For the text-containing cell, return its midpoint in [x, y] coordinate format. 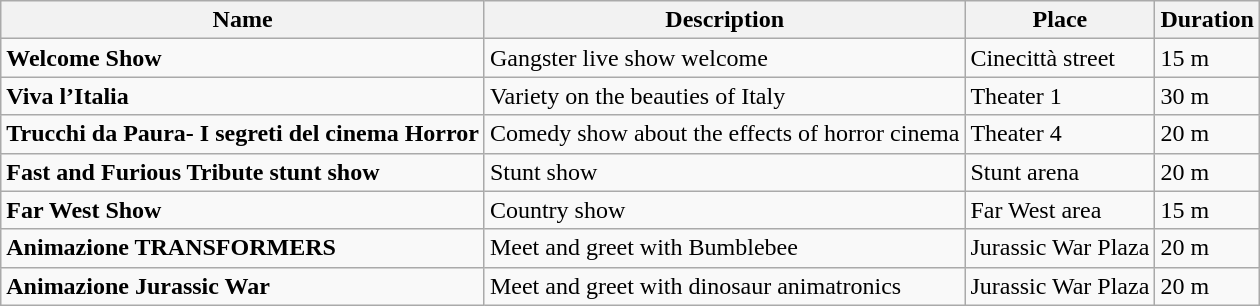
Country show [724, 210]
Meet and greet with dinosaur animatronics [724, 286]
Animazione TRANSFORMERS [243, 248]
Duration [1207, 20]
Name [243, 20]
Comedy show about the effects of horror cinema [724, 134]
Welcome Show [243, 58]
Place [1060, 20]
Theater 4 [1060, 134]
Fast and Furious Tribute stunt show [243, 172]
Far West area [1060, 210]
Animazione Jurassic War [243, 286]
Theater 1 [1060, 96]
Trucchi da Paura- I segreti del cinema Horror [243, 134]
Variety on the beauties of Italy [724, 96]
Cinecittà street [1060, 58]
Description [724, 20]
Stunt arena [1060, 172]
Gangster live show welcome [724, 58]
Meet and greet with Bumblebee [724, 248]
Viva l’Italia [243, 96]
Far West Show [243, 210]
30 m [1207, 96]
Stunt show [724, 172]
